Capture the cell that displays the provided text and extract its (x, y) central coordinate. 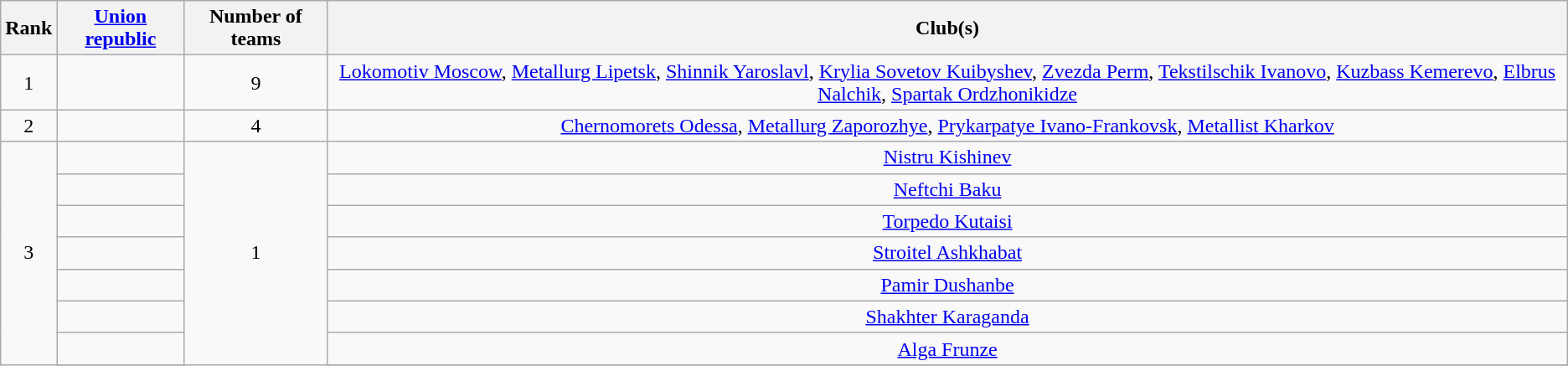
Torpedo Kutaisi (947, 221)
Number of teams (256, 28)
Rank (28, 28)
4 (256, 126)
Club(s) (947, 28)
3 (28, 253)
9 (256, 82)
Chernomorets Odessa, Metallurg Zaporozhye, Prykarpatye Ivano-Frankovsk, Metallist Kharkov (947, 126)
Nistru Kishinev (947, 157)
Stroitel Ashkhabat (947, 253)
Shakhter Karaganda (947, 317)
Alga Frunze (947, 348)
Neftchi Baku (947, 189)
Union republic (121, 28)
2 (28, 126)
Pamir Dushanbe (947, 285)
